For the text-containing cell, return its midpoint in (X, Y) coordinate format. 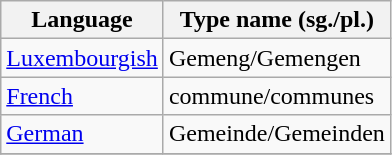
German (82, 134)
commune/communes (276, 96)
Gemeng/Gemengen (276, 58)
Type name (sg./pl.) (276, 20)
Luxembourgish (82, 58)
French (82, 96)
Gemeinde/Gemeinden (276, 134)
Language (82, 20)
